Scan for the cell matching the given text and deliver its (x, y) coordinate at center. 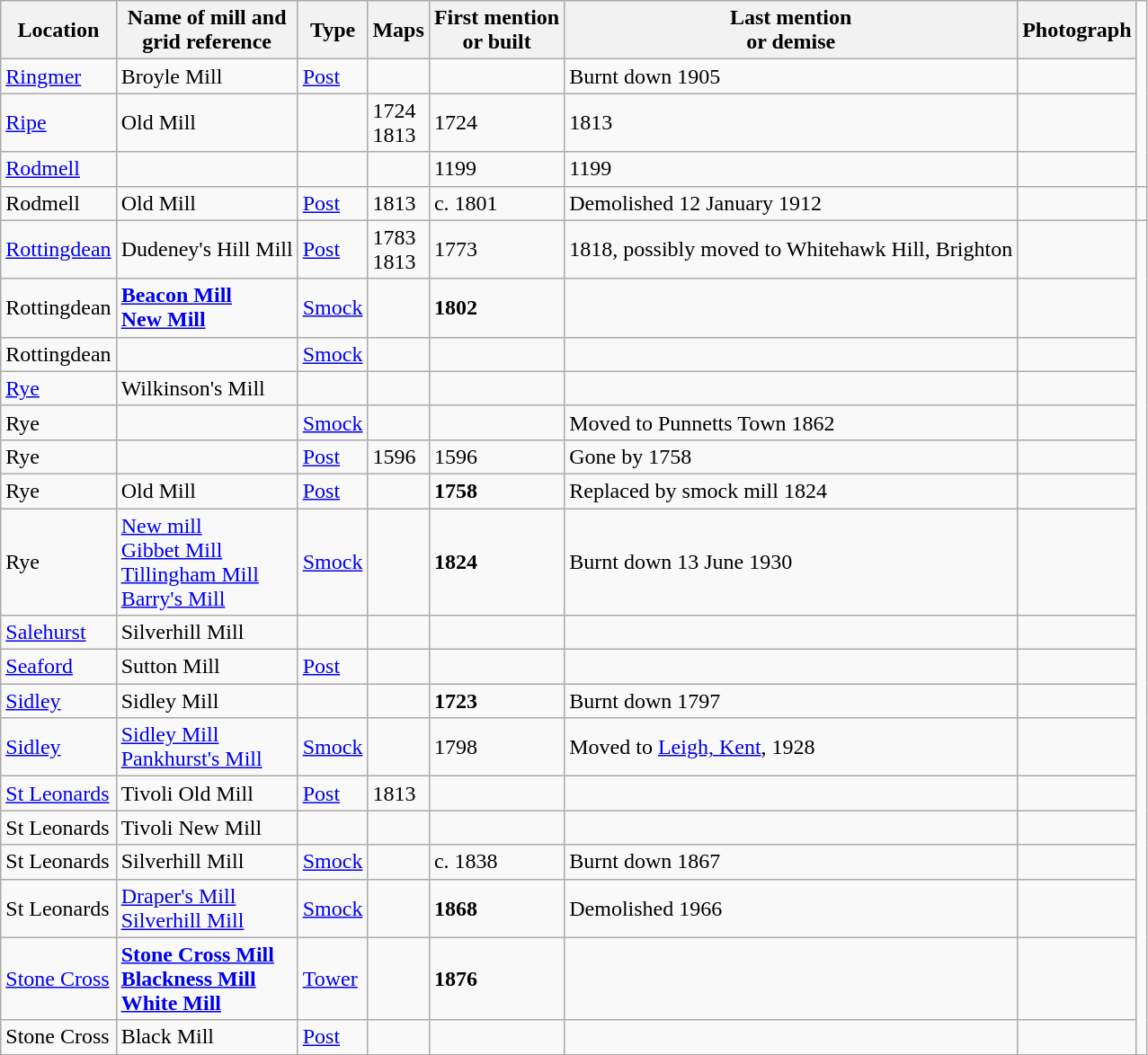
Burnt down 13 June 1930 (791, 563)
Burnt down 1797 (791, 701)
17241813 (398, 122)
Demolished 1966 (791, 908)
Last mention or demise (791, 31)
New millGibbet MillTillingham MillBarry's Mill (207, 563)
Ripe (58, 122)
Name of mill andgrid reference (207, 31)
1818, possibly moved to Whitehawk Hill, Brighton (791, 250)
Dudeney's Hill Mill (207, 250)
Sidley MillPankhurst's Mill (207, 748)
Moved to Punnetts Town 1862 (791, 422)
Burnt down 1905 (791, 76)
Type (333, 31)
1824 (496, 563)
c. 1838 (496, 862)
c. 1801 (496, 203)
1773 (496, 250)
Sidley Mill (207, 701)
Sutton Mill (207, 667)
Black Mill (207, 1037)
Moved to Leigh, Kent, 1928 (791, 748)
Photograph (1077, 31)
Ringmer (58, 76)
Tivoli Old Mill (207, 793)
Seaford (58, 667)
Demolished 12 January 1912 (791, 203)
Tower (333, 979)
Tivoli New Mill (207, 828)
Beacon MillNew Mill (207, 307)
Replaced by smock mill 1824 (791, 491)
1723 (496, 701)
First mentionor built (496, 31)
1802 (496, 307)
Salehurst (58, 633)
Gone by 1758 (791, 457)
Broyle Mill (207, 76)
17831813 (398, 250)
1868 (496, 908)
1876 (496, 979)
1798 (496, 748)
Maps (398, 31)
Draper's MillSilverhill Mill (207, 908)
Wilkinson's Mill (207, 388)
Stone Cross MillBlackness MillWhite Mill (207, 979)
Burnt down 1867 (791, 862)
1758 (496, 491)
1724 (496, 122)
Location (58, 31)
